Extract the (X, Y) coordinate from the center of the cell holding the provided text.  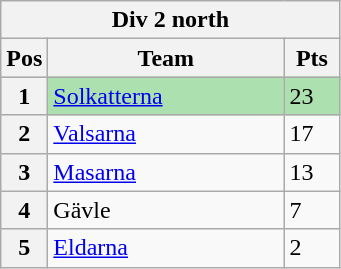
Gävle (166, 210)
Masarna (166, 172)
Div 2 north (170, 20)
Solkatterna (166, 96)
Valsarna (166, 134)
13 (312, 172)
Pos (24, 58)
23 (312, 96)
5 (24, 248)
Team (166, 58)
3 (24, 172)
17 (312, 134)
Eldarna (166, 248)
4 (24, 210)
1 (24, 96)
Pts (312, 58)
7 (312, 210)
